Search for the cell housing the specified text and yield its (X, Y) center coordinate. 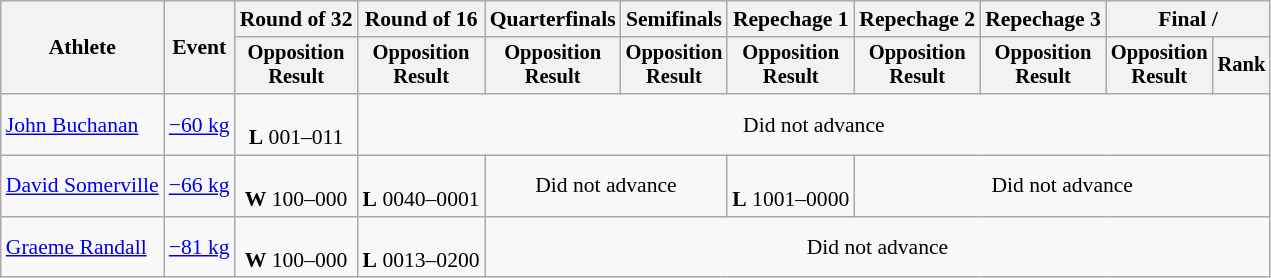
John Buchanan (82, 124)
−66 kg (200, 186)
L 001–011 (296, 124)
−81 kg (200, 248)
Repechage 2 (917, 19)
L 0013–0200 (422, 248)
Event (200, 48)
David Somerville (82, 186)
Round of 16 (422, 19)
Round of 32 (296, 19)
−60 kg (200, 124)
Rank (1242, 66)
Final / (1188, 19)
Repechage 3 (1043, 19)
Athlete (82, 48)
Graeme Randall (82, 248)
Quarterfinals (553, 19)
Semifinals (674, 19)
L 1001–0000 (790, 186)
Repechage 1 (790, 19)
L 0040–0001 (422, 186)
